Search for the cell housing the specified text and yield its (X, Y) center coordinate. 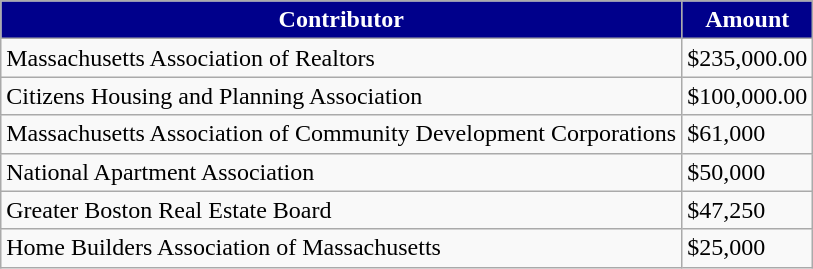
$25,000 (748, 248)
Contributor (342, 20)
National Apartment Association (342, 172)
Massachusetts Association of Realtors (342, 58)
Home Builders Association of Massachusetts (342, 248)
$50,000 (748, 172)
$100,000.00 (748, 96)
Citizens Housing and Planning Association (342, 96)
Amount (748, 20)
$61,000 (748, 134)
$235,000.00 (748, 58)
$47,250 (748, 210)
Greater Boston Real Estate Board (342, 210)
Massachusetts Association of Community Development Corporations (342, 134)
